Provide the (x, y) coordinate of the cell's center where the given text is located.  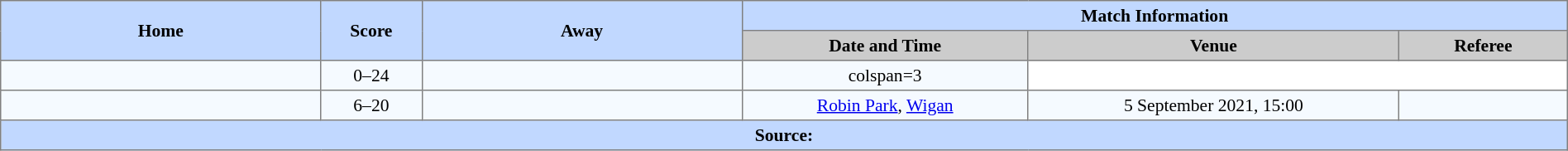
Away (582, 31)
0–24 (371, 75)
Robin Park, Wigan (885, 105)
Venue (1213, 46)
5 September 2021, 15:00 (1213, 105)
Referee (1483, 46)
Source: (784, 135)
Match Information (1154, 16)
Home (160, 31)
colspan=3 (885, 75)
6–20 (371, 105)
Score (371, 31)
Date and Time (885, 46)
